Return the [X, Y] coordinate for the center point of the cell that contains the specified text.  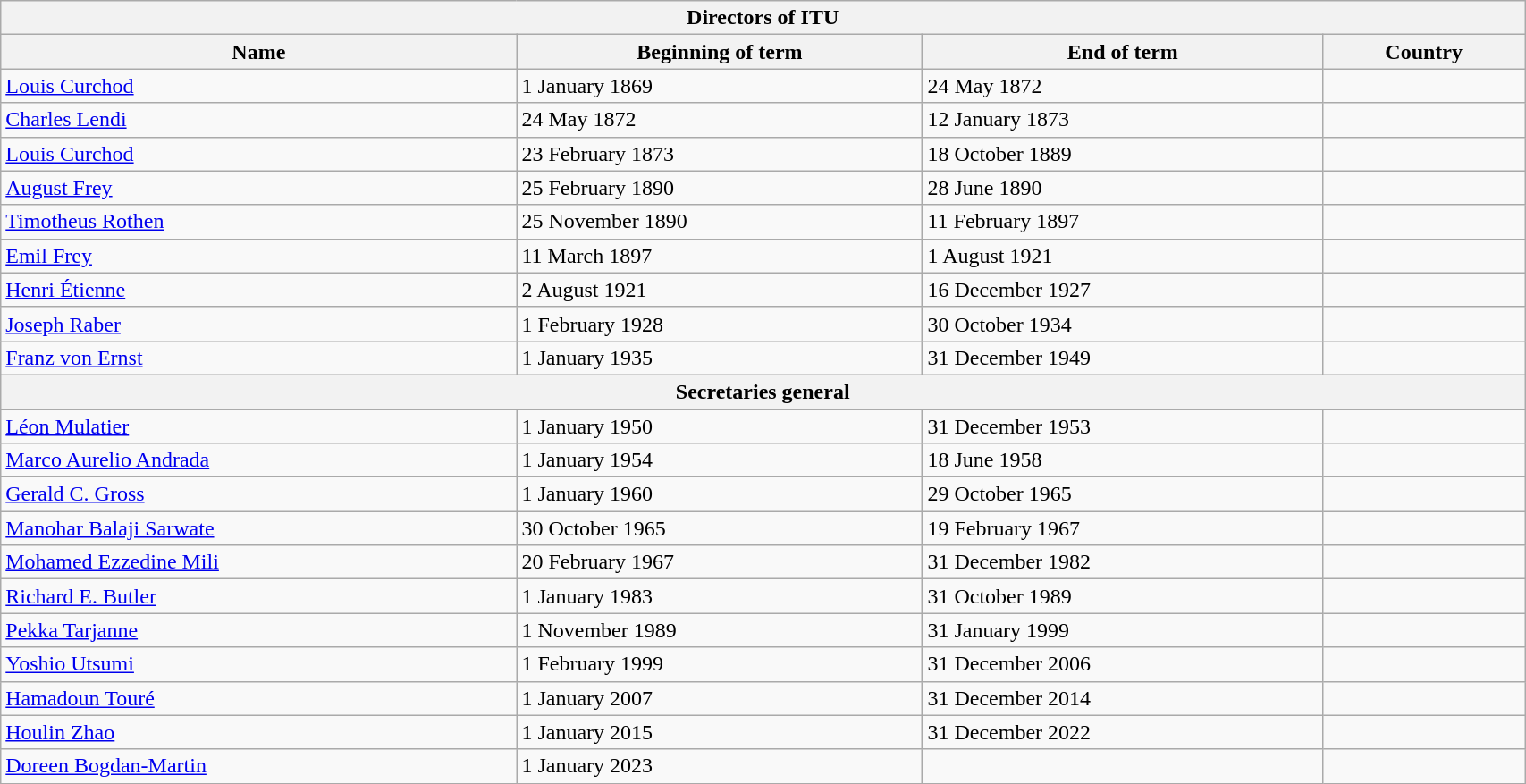
1 January 2015 [720, 732]
1 January 2007 [720, 698]
Henri Étienne [259, 290]
Gerald C. Gross [259, 494]
Léon Mulatier [259, 426]
23 February 1873 [720, 154]
Name [259, 52]
18 October 1889 [1123, 154]
16 December 1927 [1123, 290]
25 November 1890 [720, 222]
20 February 1967 [720, 562]
1 August 1921 [1123, 256]
31 December 2022 [1123, 732]
Charles Lendi [259, 120]
1 January 2023 [720, 766]
31 December 1949 [1123, 358]
12 January 1873 [1123, 120]
Richard E. Butler [259, 596]
25 February 1890 [720, 188]
1 January 1950 [720, 426]
Doreen Bogdan-Martin [259, 766]
Emil Frey [259, 256]
31 December 2014 [1123, 698]
1 February 1999 [720, 664]
18 June 1958 [1123, 460]
Franz von Ernst [259, 358]
1 February 1928 [720, 324]
Yoshio Utsumi [259, 664]
28 June 1890 [1123, 188]
Hamadoun Touré [259, 698]
August Frey [259, 188]
Houlin Zhao [259, 732]
1 January 1960 [720, 494]
29 October 1965 [1123, 494]
Beginning of term [720, 52]
Timotheus Rothen [259, 222]
1 January 1935 [720, 358]
31 December 1982 [1123, 562]
End of term [1123, 52]
1 November 1989 [720, 630]
31 January 1999 [1123, 630]
Directors of ITU [763, 18]
1 January 1954 [720, 460]
Manohar Balaji Sarwate [259, 528]
19 February 1967 [1123, 528]
31 December 1953 [1123, 426]
Mohamed Ezzedine Mili [259, 562]
2 August 1921 [720, 290]
Country [1424, 52]
11 February 1897 [1123, 222]
30 October 1965 [720, 528]
Secretaries general [763, 392]
1 January 1869 [720, 86]
Marco Aurelio Andrada [259, 460]
31 October 1989 [1123, 596]
1 January 1983 [720, 596]
31 December 2006 [1123, 664]
11 March 1897 [720, 256]
Pekka Tarjanne [259, 630]
Joseph Raber [259, 324]
30 October 1934 [1123, 324]
